Find where the given text appears and provide that cell's center as (x, y) coordinate. 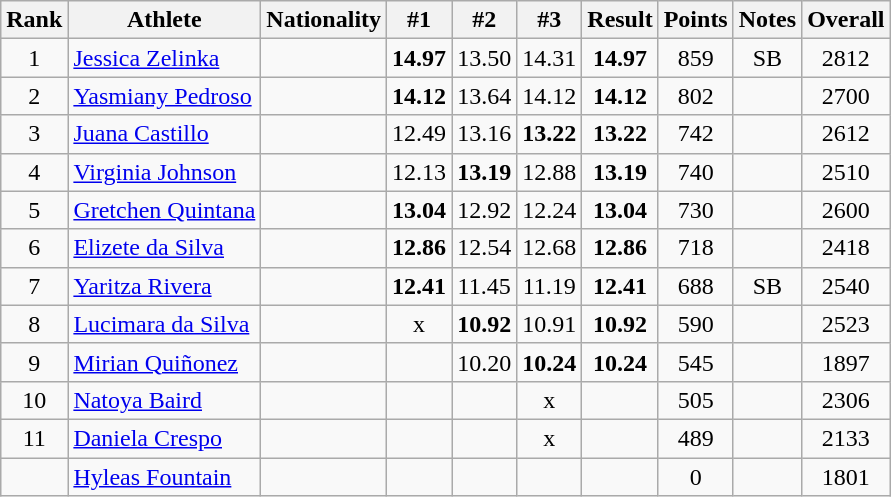
10.20 (484, 362)
#2 (484, 20)
5 (34, 210)
Rank (34, 20)
Yasmiany Pedroso (164, 96)
Notes (767, 20)
505 (696, 400)
13.64 (484, 96)
Hyleas Fountain (164, 477)
4 (34, 172)
2306 (846, 400)
Overall (846, 20)
6 (34, 248)
13.16 (484, 134)
1 (34, 58)
545 (696, 362)
1897 (846, 362)
12.24 (550, 210)
#3 (550, 20)
7 (34, 286)
2133 (846, 438)
Result (620, 20)
12.13 (420, 172)
12.88 (550, 172)
688 (696, 286)
859 (696, 58)
8 (34, 324)
Lucimara da Silva (164, 324)
740 (696, 172)
12.92 (484, 210)
3 (34, 134)
#1 (420, 20)
2700 (846, 96)
802 (696, 96)
9 (34, 362)
590 (696, 324)
Elizete da Silva (164, 248)
Natoya Baird (164, 400)
11 (34, 438)
Juana Castillo (164, 134)
13.50 (484, 58)
Virginia Johnson (164, 172)
Yaritza Rivera (164, 286)
2600 (846, 210)
14.31 (550, 58)
2510 (846, 172)
2812 (846, 58)
Points (696, 20)
11.19 (550, 286)
2 (34, 96)
730 (696, 210)
Mirian Quiñonez (164, 362)
12.49 (420, 134)
742 (696, 134)
2612 (846, 134)
Gretchen Quintana (164, 210)
0 (696, 477)
2523 (846, 324)
2418 (846, 248)
489 (696, 438)
10 (34, 400)
718 (696, 248)
Nationality (324, 20)
Jessica Zelinka (164, 58)
10.91 (550, 324)
Athlete (164, 20)
12.68 (550, 248)
Daniela Crespo (164, 438)
1801 (846, 477)
12.54 (484, 248)
2540 (846, 286)
11.45 (484, 286)
